Capture the cell that displays the provided text and extract its (x, y) central coordinate. 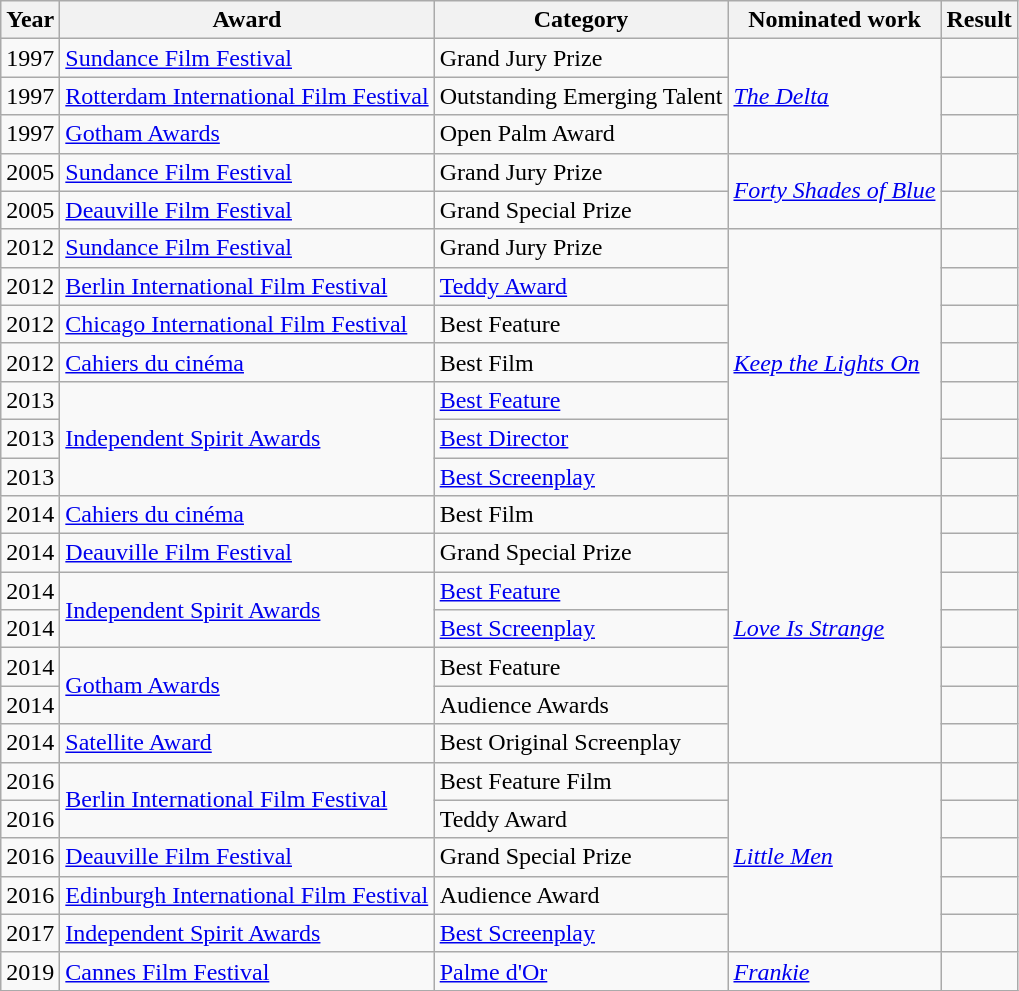
Keep the Lights On (834, 362)
Award (247, 20)
Chicago International Film Festival (247, 324)
Best Feature Film (581, 781)
Nominated work (834, 20)
Audience Award (581, 895)
Result (979, 20)
Cannes Film Festival (247, 971)
Forty Shades of Blue (834, 191)
Category (581, 20)
Rotterdam International Film Festival (247, 96)
Little Men (834, 857)
Audience Awards (581, 705)
Best Director (581, 438)
Palme d'Or (581, 971)
Open Palm Award (581, 134)
2017 (30, 933)
Frankie (834, 971)
Edinburgh International Film Festival (247, 895)
2019 (30, 971)
Best Original Screenplay (581, 743)
Year (30, 20)
Love Is Strange (834, 629)
Outstanding Emerging Talent (581, 96)
Satellite Award (247, 743)
The Delta (834, 96)
